Identify which cell holds the provided text, then report its (x, y) central coordinate. 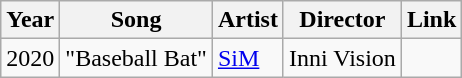
Link (431, 20)
"Baseball Bat" (136, 58)
2020 (30, 58)
Song (136, 20)
Director (342, 20)
SiM (248, 58)
Artist (248, 20)
Year (30, 20)
Inni Vision (342, 58)
